Output the [X, Y] coordinate of the center of the cell containing the given text.  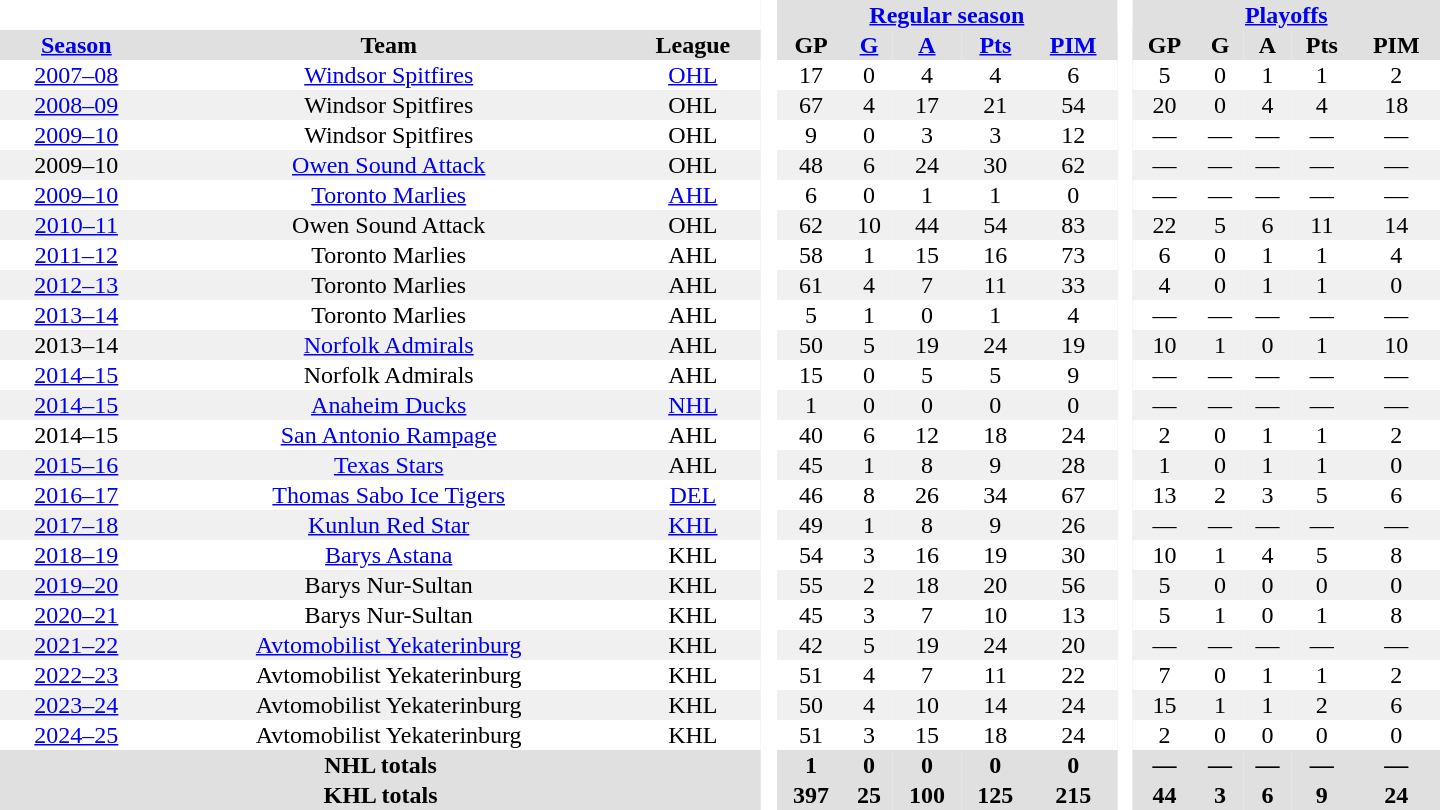
2016–17 [76, 495]
46 [811, 495]
2019–20 [76, 585]
100 [927, 795]
2011–12 [76, 255]
2017–18 [76, 525]
Anaheim Ducks [389, 405]
58 [811, 255]
61 [811, 285]
Barys Astana [389, 555]
Texas Stars [389, 465]
Playoffs [1286, 15]
34 [995, 495]
215 [1074, 795]
2024–25 [76, 735]
25 [868, 795]
DEL [693, 495]
55 [811, 585]
83 [1074, 225]
San Antonio Rampage [389, 435]
49 [811, 525]
2022–23 [76, 675]
48 [811, 165]
2010–11 [76, 225]
28 [1074, 465]
40 [811, 435]
56 [1074, 585]
2015–16 [76, 465]
Season [76, 45]
33 [1074, 285]
KHL totals [380, 795]
397 [811, 795]
Thomas Sabo Ice Tigers [389, 495]
2021–22 [76, 645]
2020–21 [76, 615]
League [693, 45]
2008–09 [76, 105]
Kunlun Red Star [389, 525]
Team [389, 45]
2012–13 [76, 285]
42 [811, 645]
21 [995, 105]
NHL totals [380, 765]
Regular season [947, 15]
NHL [693, 405]
125 [995, 795]
73 [1074, 255]
2023–24 [76, 705]
2007–08 [76, 75]
2018–19 [76, 555]
